Pinpoint the cell where the given text exists, returning its (x, y) midpoint coordinate. 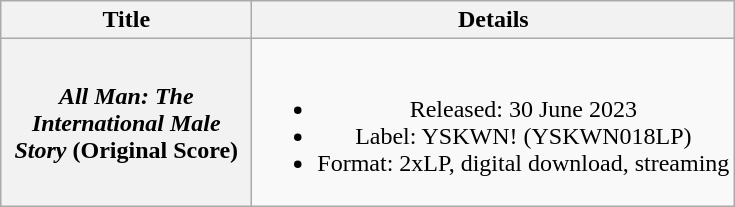
Released: 30 June 2023Label: YSKWN! (YSKWN018LP)Format: 2xLP, digital download, streaming (494, 122)
Title (126, 20)
Details (494, 20)
All Man: The International Male Story (Original Score) (126, 122)
